Capture the cell that displays the provided text and extract its (X, Y) central coordinate. 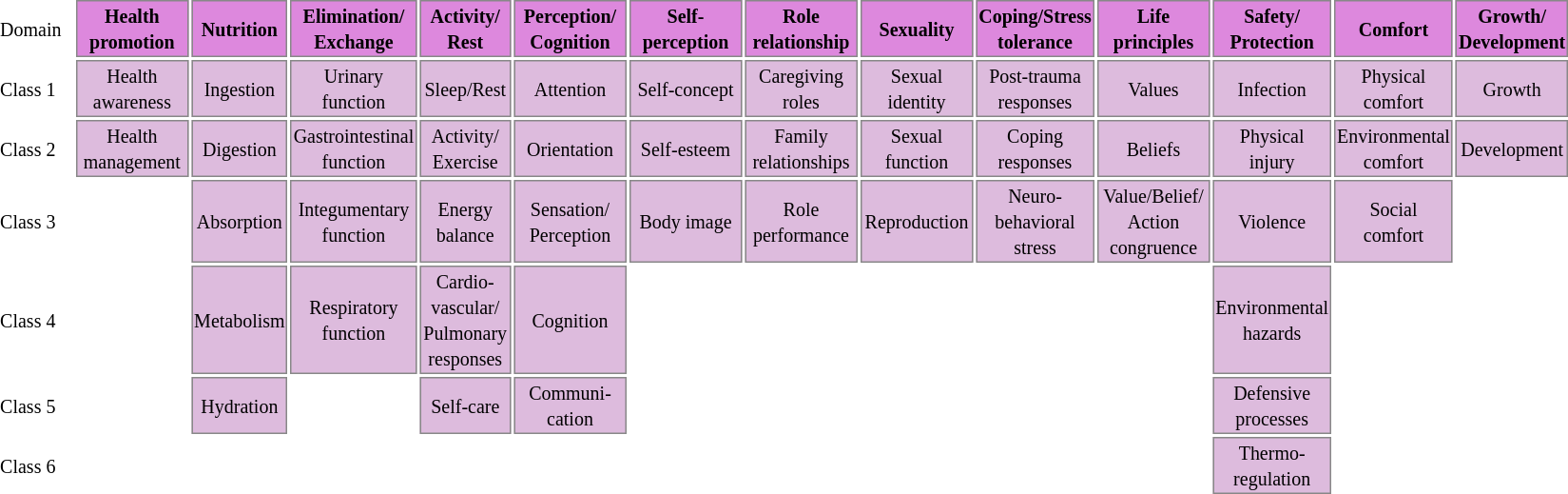
Defensiveprocesses (1272, 405)
Ingestion (240, 89)
Energybalance (465, 221)
Comfort (1394, 29)
Activity/Rest (465, 29)
Healthawareness (132, 89)
Value/Belief/Actioncongruence (1153, 221)
Integumentaryfunction (354, 221)
Absorption (240, 221)
Neuro-behavioralstress (1035, 221)
Growth (1512, 89)
Self-care (465, 405)
Values (1153, 89)
Urinaryfunction (354, 89)
Lifeprinciples (1153, 29)
Growth/Development (1512, 29)
Sexualfunction (917, 148)
Rolerelationship (801, 29)
Development (1512, 148)
Elimination/Exchange (354, 29)
Sexualidentity (917, 89)
Environmentalcomfort (1394, 148)
Sexuality (917, 29)
Self-esteem (686, 148)
Healthpromotion (132, 29)
Cardio-vascular/Pulmonaryresponses (465, 320)
Reproduction (917, 221)
Physicalcomfort (1394, 89)
Roleperformance (801, 221)
Safety/Protection (1272, 29)
Physicalinjury (1272, 148)
Copingresponses (1035, 148)
Respiratoryfunction (354, 320)
Self-perception (686, 29)
Orientation (570, 148)
Sleep/Rest (465, 89)
Healthmanagement (132, 148)
Cognition (570, 320)
Attention (570, 89)
Hydration (240, 405)
Gastrointestinalfunction (354, 148)
Perception/Cognition (570, 29)
Post-traumaresponses (1035, 89)
Metabolism (240, 320)
Nutrition (240, 29)
Thermo-regulation (1272, 465)
Caregivingroles (801, 89)
Body image (686, 221)
Socialcomfort (1394, 221)
Activity/Exercise (465, 148)
Sensation/Perception (570, 221)
Infection (1272, 89)
Familyrelationships (801, 148)
Communi-cation (570, 405)
Coping/Stresstolerance (1035, 29)
Digestion (240, 148)
Environmentalhazards (1272, 320)
Self-concept (686, 89)
Beliefs (1153, 148)
Violence (1272, 221)
